From the cell containing the given text, extract its center point as [x, y] coordinate. 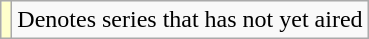
Denotes series that has not yet aired [190, 20]
